Return the [x, y] coordinate for the center point of the cell that contains the specified text.  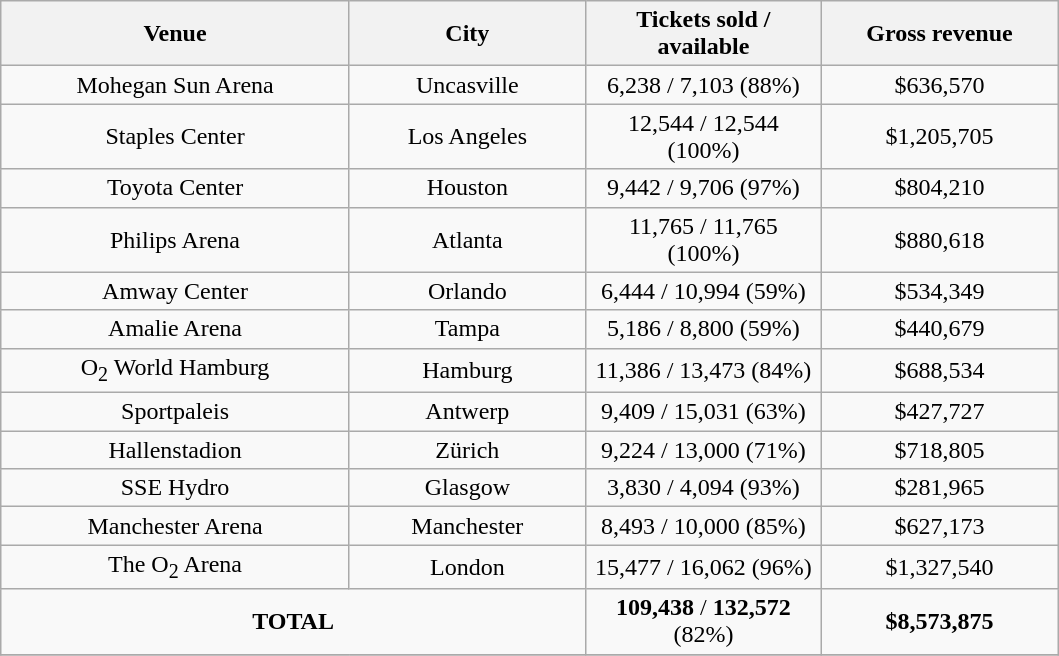
$281,965 [939, 488]
Toyota Center [176, 188]
5,186 / 8,800 (59%) [703, 329]
London [467, 567]
Sportpaleis [176, 412]
Antwerp [467, 412]
Los Angeles [467, 136]
$688,534 [939, 370]
$440,679 [939, 329]
12,544 / 12,544 (100%) [703, 136]
$880,618 [939, 240]
Venue [176, 34]
TOTAL [294, 622]
9,224 / 13,000 (71%) [703, 450]
11,386 / 13,473 (84%) [703, 370]
Gross revenue [939, 34]
SSE Hydro [176, 488]
Tampa [467, 329]
9,409 / 15,031 (63%) [703, 412]
O2 World Hamburg [176, 370]
Philips Arena [176, 240]
$636,570 [939, 85]
$427,727 [939, 412]
Zürich [467, 450]
109,438 / 132,572 (82%) [703, 622]
6,444 / 10,994 (59%) [703, 291]
Orlando [467, 291]
The O2 Arena [176, 567]
Uncasville [467, 85]
6,238 / 7,103 (88%) [703, 85]
$1,327,540 [939, 567]
Manchester [467, 526]
Staples Center [176, 136]
15,477 / 16,062 (96%) [703, 567]
11,765 / 11,765 (100%) [703, 240]
$534,349 [939, 291]
Amalie Arena [176, 329]
City [467, 34]
Hallenstadion [176, 450]
Tickets sold / available [703, 34]
Glasgow [467, 488]
9,442 / 9,706 (97%) [703, 188]
3,830 / 4,094 (93%) [703, 488]
8,493 / 10,000 (85%) [703, 526]
$718,805 [939, 450]
$1,205,705 [939, 136]
Mohegan Sun Arena [176, 85]
Amway Center [176, 291]
Manchester Arena [176, 526]
$804,210 [939, 188]
Hamburg [467, 370]
Atlanta [467, 240]
$8,573,875 [939, 622]
$627,173 [939, 526]
Houston [467, 188]
